Provide the [X, Y] coordinate of the cell's center where the given text is located.  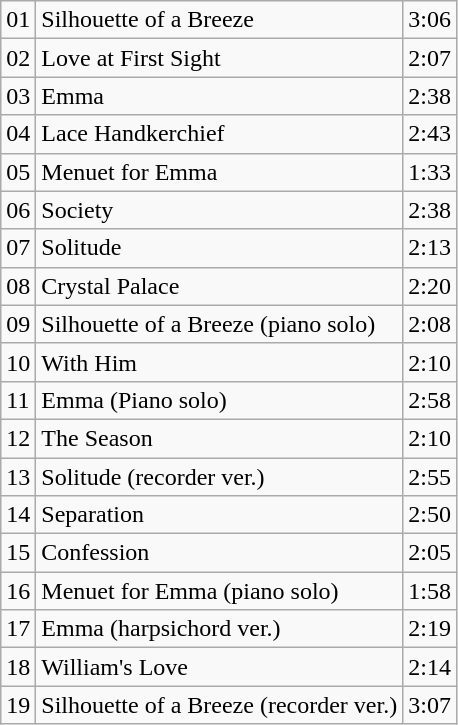
Emma [220, 96]
Society [220, 210]
Solitude (recorder ver.) [220, 477]
1:58 [430, 591]
2:55 [430, 477]
07 [18, 248]
3:07 [430, 705]
16 [18, 591]
12 [18, 438]
11 [18, 400]
2:43 [430, 134]
03 [18, 96]
2:13 [430, 248]
1:33 [430, 172]
Silhouette of a Breeze [220, 20]
2:19 [430, 629]
2:07 [430, 58]
Solitude [220, 248]
Separation [220, 515]
05 [18, 172]
18 [18, 667]
04 [18, 134]
Confession [220, 553]
02 [18, 58]
Lace Handkerchief [220, 134]
Menuet for Emma [220, 172]
With Him [220, 362]
Emma (harpsichord ver.) [220, 629]
2:58 [430, 400]
William's Love [220, 667]
10 [18, 362]
2:14 [430, 667]
08 [18, 286]
Crystal Palace [220, 286]
14 [18, 515]
Silhouette of a Breeze (recorder ver.) [220, 705]
2:50 [430, 515]
Emma (Piano solo) [220, 400]
17 [18, 629]
15 [18, 553]
09 [18, 324]
2:20 [430, 286]
Silhouette of a Breeze (piano solo) [220, 324]
13 [18, 477]
The Season [220, 438]
3:06 [430, 20]
06 [18, 210]
2:08 [430, 324]
2:05 [430, 553]
Love at First Sight [220, 58]
Menuet for Emma (piano solo) [220, 591]
19 [18, 705]
01 [18, 20]
